Search for the cell housing the specified text and yield its (x, y) center coordinate. 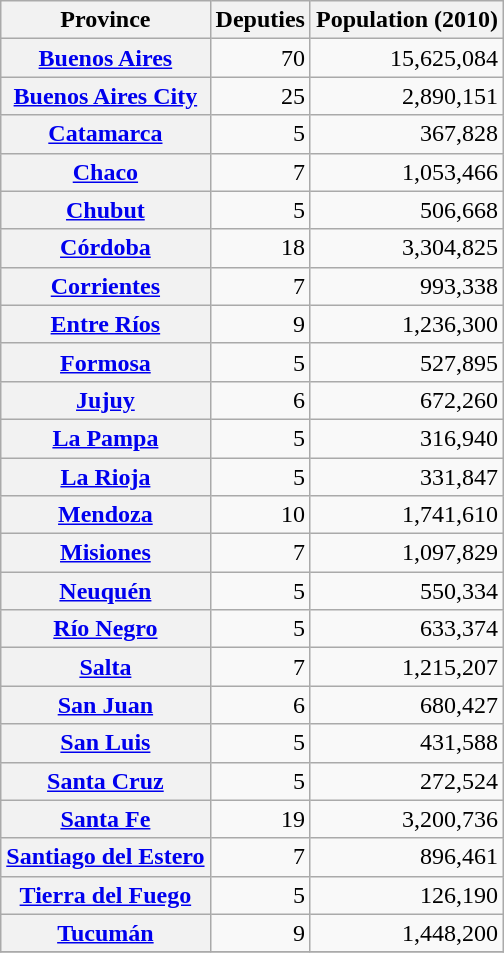
Buenos Aires City (106, 96)
1,097,829 (406, 553)
Río Negro (106, 629)
1,053,466 (406, 172)
Corrientes (106, 286)
Entre Ríos (106, 324)
Santa Cruz (106, 781)
1,236,300 (406, 324)
Misiones (106, 553)
993,338 (406, 286)
550,334 (406, 591)
Formosa (106, 362)
2,890,151 (406, 96)
La Rioja (106, 477)
19 (260, 819)
527,895 (406, 362)
367,828 (406, 134)
Catamarca (106, 134)
15,625,084 (406, 58)
126,190 (406, 895)
633,374 (406, 629)
Province (106, 20)
San Juan (106, 705)
Chubut (106, 210)
Chaco (106, 172)
Córdoba (106, 248)
Deputies (260, 20)
Jujuy (106, 400)
Tucumán (106, 933)
Tierra del Fuego (106, 895)
70 (260, 58)
331,847 (406, 477)
431,588 (406, 743)
Population (2010) (406, 20)
272,524 (406, 781)
Santiago del Estero (106, 857)
3,200,736 (406, 819)
San Luis (106, 743)
25 (260, 96)
10 (260, 515)
18 (260, 248)
Salta (106, 667)
1,215,207 (406, 667)
Mendoza (106, 515)
672,260 (406, 400)
La Pampa (106, 438)
3,304,825 (406, 248)
1,741,610 (406, 515)
316,940 (406, 438)
896,461 (406, 857)
Buenos Aires (106, 58)
1,448,200 (406, 933)
506,668 (406, 210)
Neuquén (106, 591)
680,427 (406, 705)
Santa Fe (106, 819)
